Return [x, y] of the center of cell containing provided text 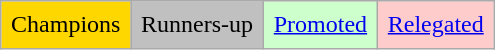
Promoted [320, 25]
Champions [66, 25]
Relegated [436, 25]
Runners-up [198, 25]
